Return the [X, Y] coordinate for the center point of the cell that contains the specified text.  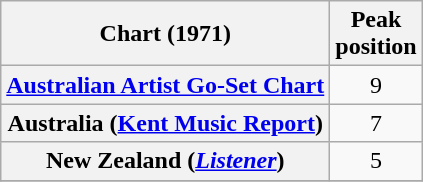
5 [376, 161]
New Zealand (Listener) [166, 161]
Australian Artist Go-Set Chart [166, 85]
7 [376, 123]
Australia (Kent Music Report) [166, 123]
Chart (1971) [166, 34]
Peakposition [376, 34]
9 [376, 85]
